Pinpoint the cell where the given text exists, returning its [x, y] midpoint coordinate. 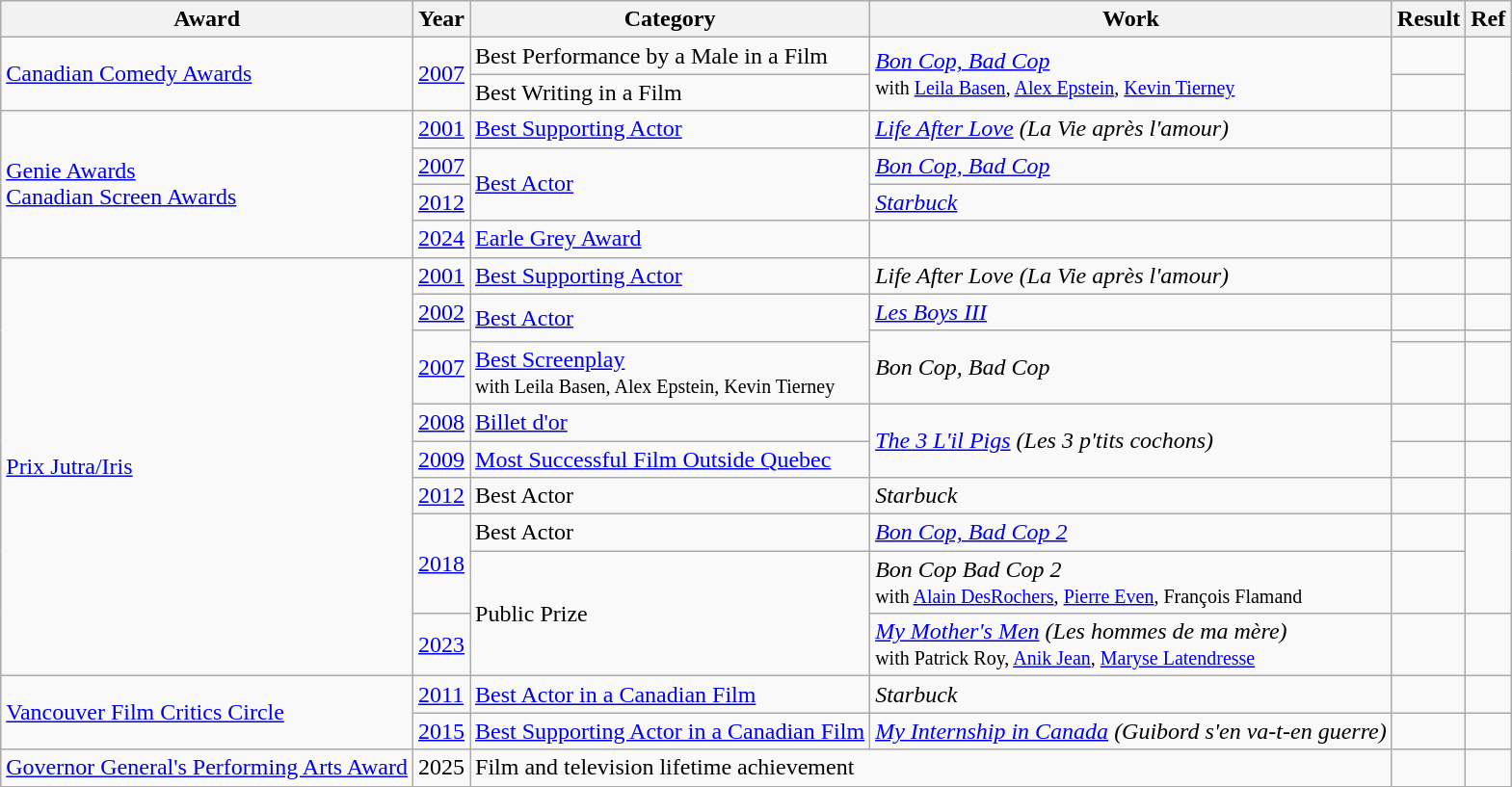
2002 [441, 312]
Ref [1488, 19]
Billet d'or [671, 422]
Best Supporting Actor in a Canadian Film [671, 731]
Most Successful Film Outside Quebec [671, 459]
Work [1131, 19]
2008 [441, 422]
Best Writing in a Film [671, 92]
Result [1428, 19]
Bon Cop, Bad Cop 2 [1131, 533]
Prix Jutra/Iris [207, 466]
2023 [441, 645]
Award [207, 19]
2011 [441, 695]
Best Screenplaywith Leila Basen, Alex Epstein, Kevin Tierney [671, 372]
Vancouver Film Critics Circle [207, 713]
Best Performance by a Male in a Film [671, 56]
Year [441, 19]
Bon Cop, Bad Copwith Leila Basen, Alex Epstein, Kevin Tierney [1131, 74]
The 3 L'il Pigs (Les 3 p'tits cochons) [1131, 440]
Les Boys III [1131, 312]
2025 [441, 768]
2024 [441, 239]
Film and television lifetime achievement [931, 768]
Canadian Comedy Awards [207, 74]
2015 [441, 731]
2018 [441, 564]
My Mother's Men (Les hommes de ma mère)with Patrick Roy, Anik Jean, Maryse Latendresse [1131, 645]
Genie AwardsCanadian Screen Awards [207, 184]
My Internship in Canada (Guibord s'en va-t-en guerre) [1131, 731]
Category [671, 19]
Bon Cop Bad Cop 2with Alain DesRochers, Pierre Even, François Flamand [1131, 582]
Public Prize [671, 614]
Earle Grey Award [671, 239]
Governor General's Performing Arts Award [207, 768]
2009 [441, 459]
Best Actor in a Canadian Film [671, 695]
